From the cell containing the given text, extract its center point as [X, Y] coordinate. 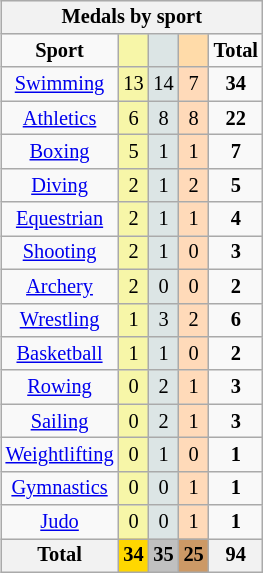
Basketball [60, 354]
Shooting [60, 253]
Rowing [60, 387]
Sailing [60, 421]
4 [236, 219]
25 [194, 556]
Boxing [60, 152]
14 [164, 84]
Equestrian [60, 219]
Athletics [60, 118]
Swimming [60, 84]
Judo [60, 522]
Sport [60, 51]
13 [133, 84]
22 [236, 118]
Weightlifting [60, 455]
Diving [60, 185]
Gymnastics [60, 488]
Medals by sport [132, 17]
35 [164, 556]
94 [236, 556]
Wrestling [60, 320]
Archery [60, 286]
